Extract the (x, y) coordinate from the center of the cell holding the provided text.  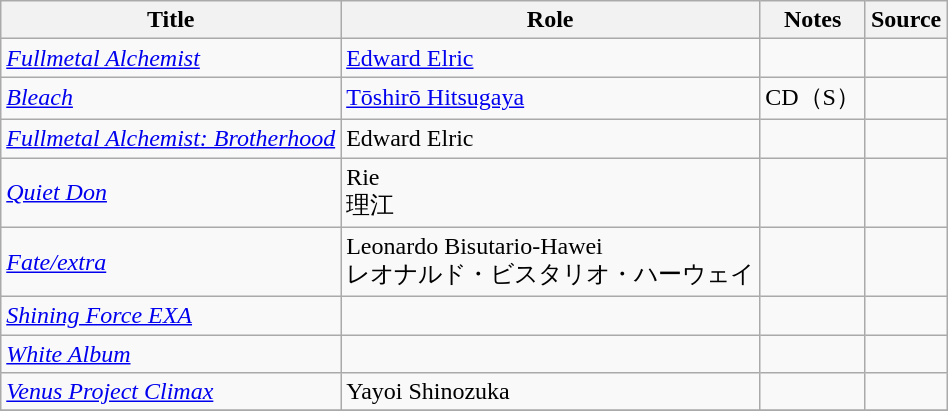
CD（S） (813, 98)
Bleach (171, 98)
Tōshirō Hitsugaya (550, 98)
Title (171, 20)
Role (550, 20)
Venus Project Climax (171, 392)
Yayoi Shinozuka (550, 392)
White Album (171, 354)
Leonardo Bisutario-Haweiレオナルド・ビスタリオ・ハーウェイ (550, 262)
Rie理江 (550, 193)
Fullmetal Alchemist: Brotherhood (171, 138)
Shining Force EXA (171, 316)
Fate/extra (171, 262)
Source (906, 20)
Quiet Don (171, 193)
Fullmetal Alchemist (171, 58)
Notes (813, 20)
